Detect which cell encompasses the target text, then output its [X, Y] center coordinate. 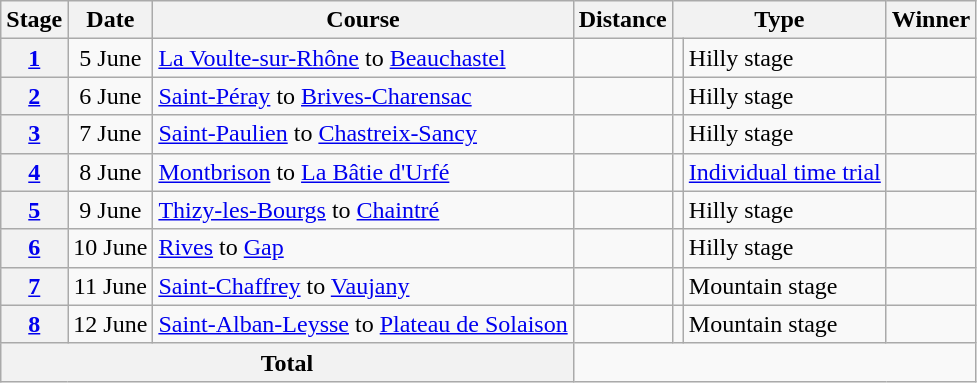
6 June [110, 96]
Total [287, 362]
1 [34, 58]
12 June [110, 324]
Course [363, 20]
La Voulte-sur-Rhône to Beauchastel [363, 58]
Saint-Paulien to Chastreix-Sancy [363, 134]
Saint-Alban-Leysse to Plateau de Solaison [363, 324]
Individual time trial [784, 172]
Date [110, 20]
7 [34, 286]
Distance [622, 20]
8 June [110, 172]
Montbrison to La Bâtie d'Urfé [363, 172]
11 June [110, 286]
Winner [930, 20]
Stage [34, 20]
2 [34, 96]
Thizy-les-Bourgs to Chaintré [363, 210]
6 [34, 248]
5 [34, 210]
8 [34, 324]
Type [779, 20]
3 [34, 134]
4 [34, 172]
Saint-Chaffrey to Vaujany [363, 286]
Saint-Péray to Brives-Charensac [363, 96]
5 June [110, 58]
10 June [110, 248]
Rives to Gap [363, 248]
9 June [110, 210]
7 June [110, 134]
